Identify which cell holds the provided text, then report its (x, y) central coordinate. 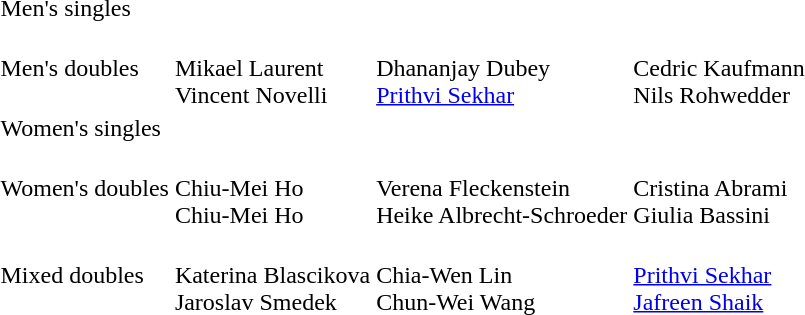
Dhananjay DubeyPrithvi Sekhar (502, 68)
Chiu-Mei HoChiu-Mei Ho (272, 188)
Mikael LaurentVincent Novelli (272, 68)
Verena FleckensteinHeike Albrecht-Schroeder (502, 188)
